Output the (x, y) coordinate of the center of the cell containing the given text.  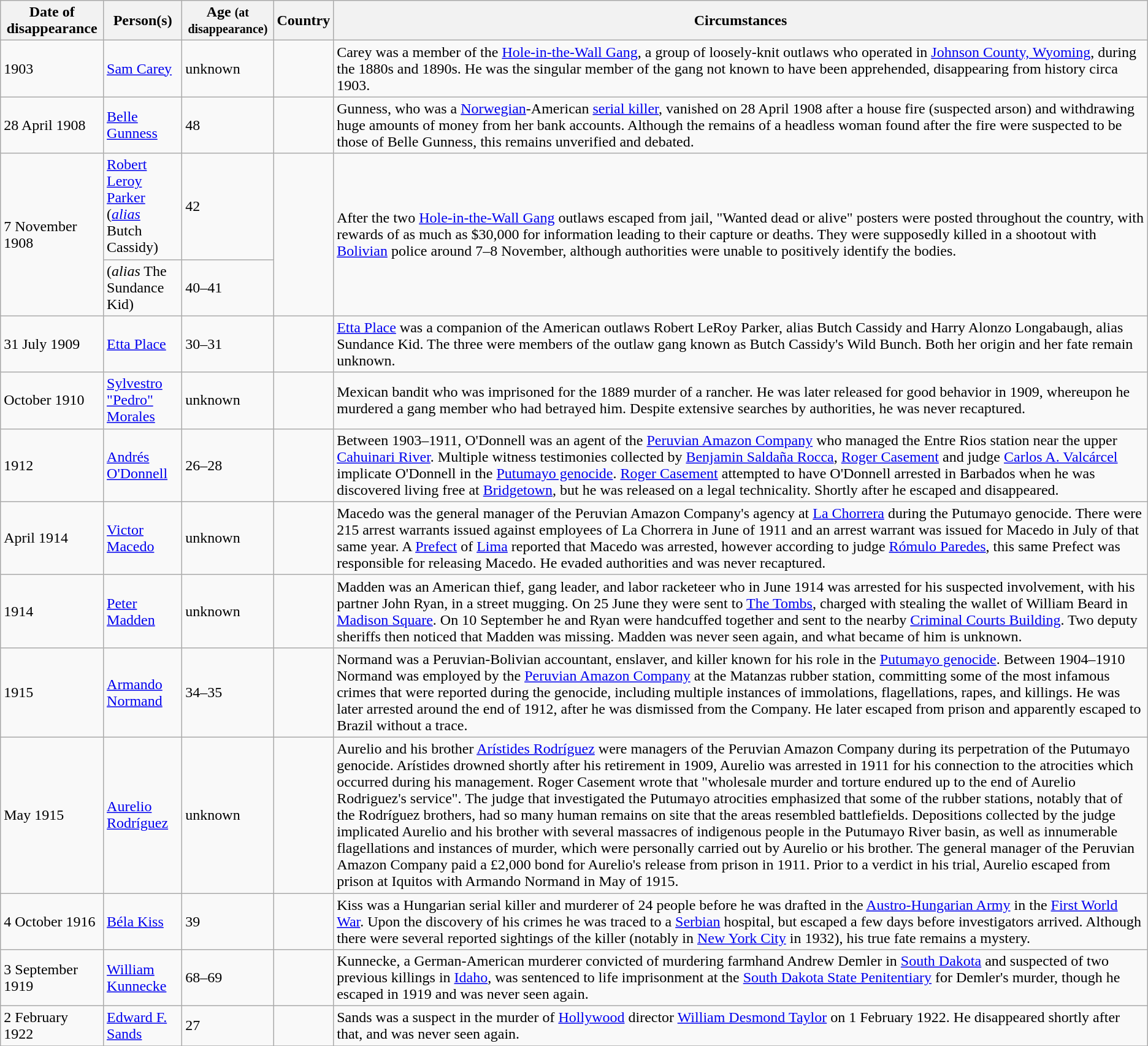
28 April 1908 (52, 125)
39 (228, 921)
October 1910 (52, 400)
Armando Normand (143, 692)
Age (at disappearance) (228, 21)
40–41 (228, 288)
Etta Place (143, 344)
7 November 1908 (52, 234)
Aurelio Rodríguez (143, 815)
Country (304, 21)
34–35 (228, 692)
30–31 (228, 344)
2 February 1922 (52, 1026)
Victor Macedo (143, 538)
Date of disappearance (52, 21)
68–69 (228, 978)
Sam Carey (143, 69)
1912 (52, 465)
Sylvestro "Pedro" Morales (143, 400)
42 (228, 206)
26–28 (228, 465)
27 (228, 1026)
31 July 1909 (52, 344)
Circumstances (741, 21)
Béla Kiss (143, 921)
May 1915 (52, 815)
April 1914 (52, 538)
1903 (52, 69)
William Kunnecke (143, 978)
1915 (52, 692)
1914 (52, 611)
Person(s) (143, 21)
Edward F. Sands (143, 1026)
Belle Gunness (143, 125)
3 September 1919 (52, 978)
(alias The Sundance Kid) (143, 288)
48 (228, 125)
Peter Madden (143, 611)
4 October 1916 (52, 921)
Robert Leroy Parker (alias Butch Cassidy) (143, 206)
Andrés O'Donnell (143, 465)
